Output the (X, Y) coordinate of the center of the cell containing the given text.  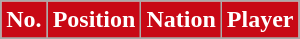
No. (24, 20)
Player (260, 20)
Position (94, 20)
Nation (181, 20)
